From the cell containing the given text, extract its center point as [X, Y] coordinate. 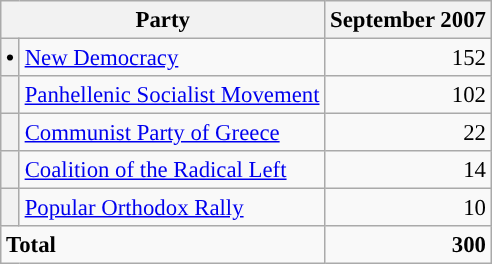
Party [163, 20]
14 [408, 170]
New Democracy [172, 58]
22 [408, 133]
Panhellenic Socialist Movement [172, 95]
Popular Orthodox Rally [172, 208]
152 [408, 58]
September 2007 [408, 20]
Communist Party of Greece [172, 133]
• [10, 58]
Coalition of the Radical Left [172, 170]
Total [163, 245]
10 [408, 208]
300 [408, 245]
102 [408, 95]
